Return the [x, y] coordinate for the center point of the cell that contains the specified text.  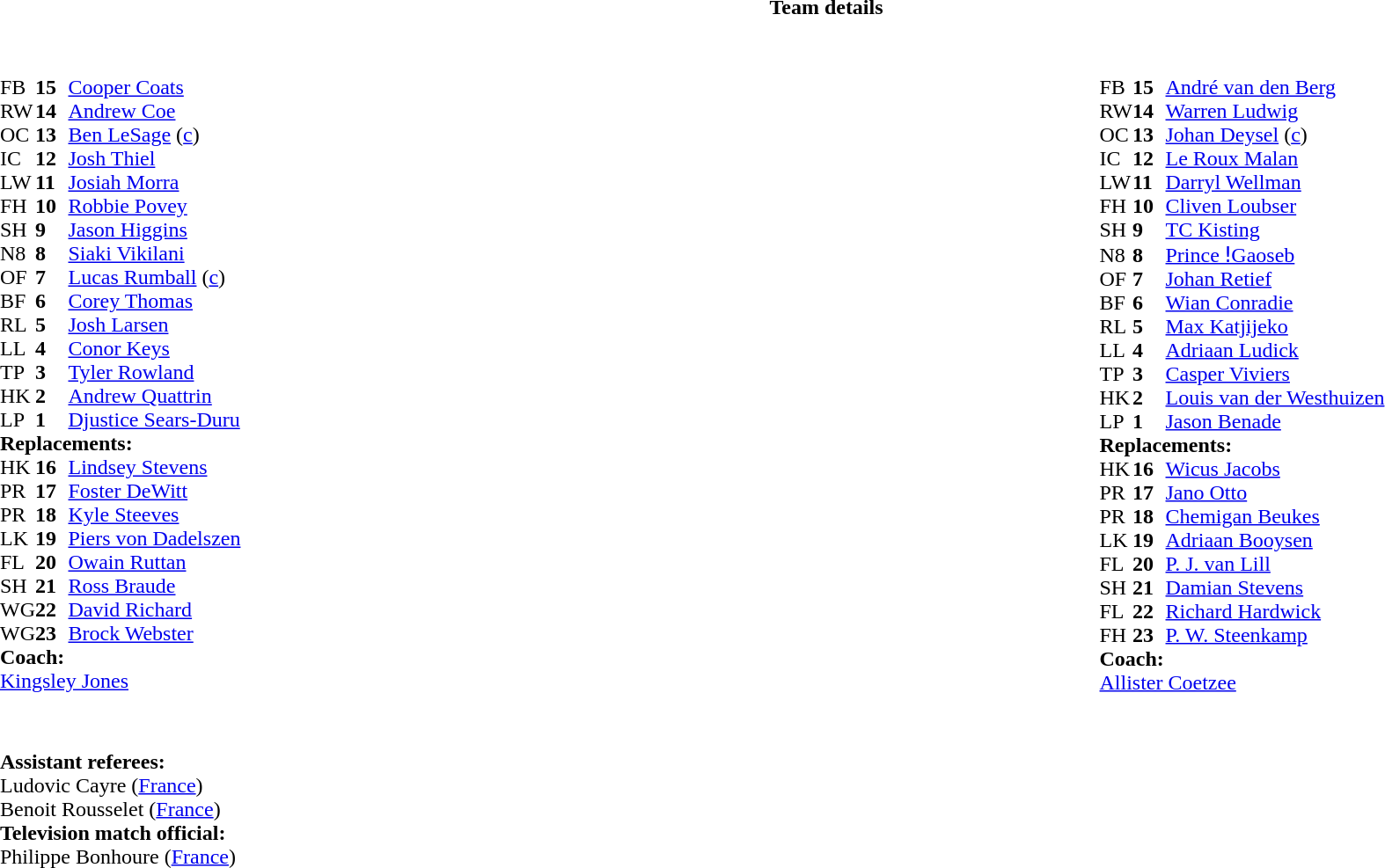
Ross Braude [154, 586]
Chemigan Beukes [1276, 517]
Josh Thiel [154, 158]
Casper Viviers [1276, 375]
Robbie Povey [154, 206]
Le Roux Malan [1276, 158]
Lindsey Stevens [154, 468]
Foster DeWitt [154, 491]
Johan Retief [1276, 280]
Johan Deysel (c) [1276, 135]
P. J. van Lill [1276, 565]
Kingsley Jones [120, 681]
Louis van der Westhuizen [1276, 398]
Jason Benade [1276, 422]
Cliven Loubser [1276, 206]
Kyle Steeves [154, 515]
Andrew Coe [154, 111]
Brock Webster [154, 633]
Ben LeSage (c) [154, 135]
TC Kisting [1276, 230]
Wicus Jacobs [1276, 470]
Jano Otto [1276, 492]
Josiah Morra [154, 183]
David Richard [154, 610]
Josh Larsen [154, 325]
Cooper Coats [154, 88]
Piers von Dadelszen [154, 538]
Conor Keys [154, 348]
Jason Higgins [154, 230]
Allister Coetzee [1242, 682]
Darryl Wellman [1276, 183]
Siaki Vikilani [154, 253]
Max Katjijeko [1276, 327]
Lucas Rumball (c) [154, 278]
André van den Berg [1276, 88]
Warren Ludwig [1276, 111]
Prince ǃGaoseb [1276, 254]
Corey Thomas [154, 301]
Owain Ruttan [154, 563]
P. W. Steenkamp [1276, 635]
Richard Hardwick [1276, 612]
Andrew Quattrin [154, 396]
Djustice Sears-Duru [154, 420]
Damian Stevens [1276, 587]
Adriaan Ludick [1276, 350]
Adriaan Booysen [1276, 540]
Tyler Rowland [154, 373]
Wian Conradie [1276, 303]
